Extract the (x, y) coordinate from the center of the cell holding the provided text.  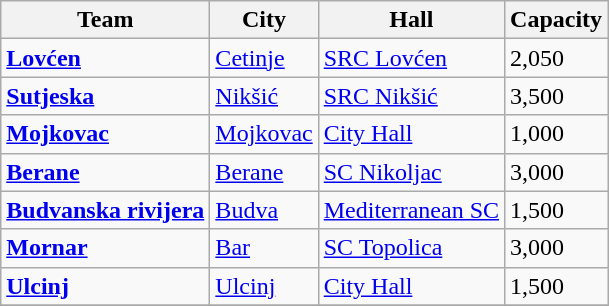
Sutjeska (106, 96)
SRC Lovćen (411, 58)
2,050 (556, 58)
Mediterranean SC (411, 210)
Lovćen (106, 58)
Nikšić (264, 96)
SC Nikoljac (411, 172)
SRC Nikšić (411, 96)
Budvanska rivijera (106, 210)
Team (106, 20)
Budva (264, 210)
3,500 (556, 96)
1,000 (556, 134)
Capacity (556, 20)
Cetinje (264, 58)
Bar (264, 248)
SC Topolica (411, 248)
City (264, 20)
Hall (411, 20)
Mornar (106, 248)
